Return (x, y) of the center of cell containing provided text 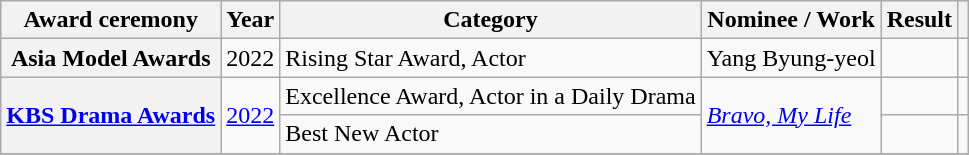
Excellence Award, Actor in a Daily Drama (490, 96)
Category (490, 20)
Bravo, My Life (791, 115)
KBS Drama Awards (111, 115)
Best New Actor (490, 134)
Year (250, 20)
Award ceremony (111, 20)
Nominee / Work (791, 20)
Asia Model Awards (111, 58)
Rising Star Award, Actor (490, 58)
Yang Byung-yeol (791, 58)
Result (919, 20)
